Scan for the cell matching the given text and deliver its [X, Y] coordinate at center. 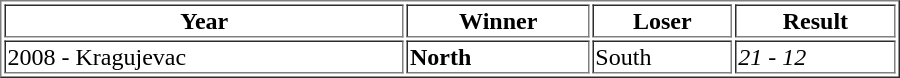
Loser [662, 20]
21 - 12 [815, 56]
Year [204, 20]
2008 - Kragujevac [204, 56]
South [662, 56]
North [498, 56]
Winner [498, 20]
Result [815, 20]
